Identify which cell holds the provided text, then report its (x, y) central coordinate. 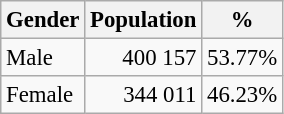
% (242, 20)
Population (144, 20)
53.77% (242, 58)
Male (43, 58)
Gender (43, 20)
Female (43, 95)
400 157 (144, 58)
344 011 (144, 95)
46.23% (242, 95)
